Return the (X, Y) coordinate for the center point of the cell that contains the specified text.  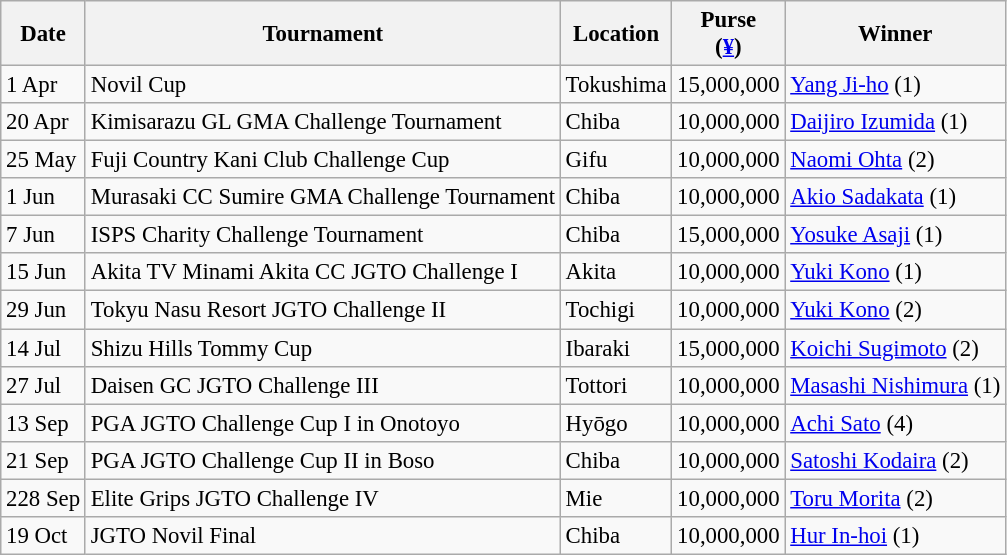
Date (44, 34)
PGA JGTO Challenge Cup II in Boso (322, 460)
Akio Sadakata (1) (896, 197)
19 Oct (44, 536)
PGA JGTO Challenge Cup I in Onotoyo (322, 423)
14 Jul (44, 348)
Gifu (616, 160)
Yuki Kono (2) (896, 310)
Daijiro Izumida (1) (896, 122)
JGTO Novil Final (322, 536)
1 Apr (44, 85)
Fuji Country Kani Club Challenge Cup (322, 160)
1 Jun (44, 197)
Tokushima (616, 85)
Tottori (616, 385)
Tochigi (616, 310)
Elite Grips JGTO Challenge IV (322, 498)
Mie (616, 498)
Koichi Sugimoto (2) (896, 348)
Yuki Kono (1) (896, 273)
Hur In-hoi (1) (896, 536)
Yang Ji-ho (1) (896, 85)
Purse(¥) (728, 34)
Toru Morita (2) (896, 498)
Shizu Hills Tommy Cup (322, 348)
15 Jun (44, 273)
ISPS Charity Challenge Tournament (322, 235)
Tokyu Nasu Resort JGTO Challenge II (322, 310)
7 Jun (44, 235)
21 Sep (44, 460)
Tournament (322, 34)
Location (616, 34)
Satoshi Kodaira (2) (896, 460)
Daisen GC JGTO Challenge III (322, 385)
20 Apr (44, 122)
Ibaraki (616, 348)
228 Sep (44, 498)
25 May (44, 160)
Kimisarazu GL GMA Challenge Tournament (322, 122)
Naomi Ohta (2) (896, 160)
Novil Cup (322, 85)
Achi Sato (4) (896, 423)
Akita TV Minami Akita CC JGTO Challenge I (322, 273)
Winner (896, 34)
13 Sep (44, 423)
27 Jul (44, 385)
Murasaki CC Sumire GMA Challenge Tournament (322, 197)
Masashi Nishimura (1) (896, 385)
Akita (616, 273)
Yosuke Asaji (1) (896, 235)
29 Jun (44, 310)
Hyōgo (616, 423)
